Find where the given text appears and provide that cell's center as (X, Y) coordinate. 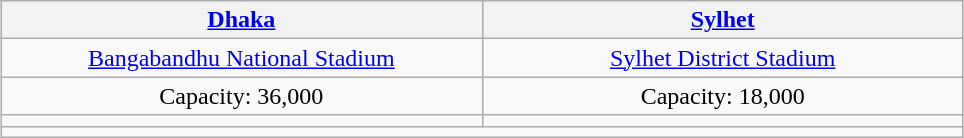
Capacity: 18,000 (722, 96)
Sylhet District Stadium (722, 58)
Capacity: 36,000 (242, 96)
Dhaka (242, 20)
Sylhet (722, 20)
Bangabandhu National Stadium (242, 58)
